Find where the given text appears and provide that cell's center as (x, y) coordinate. 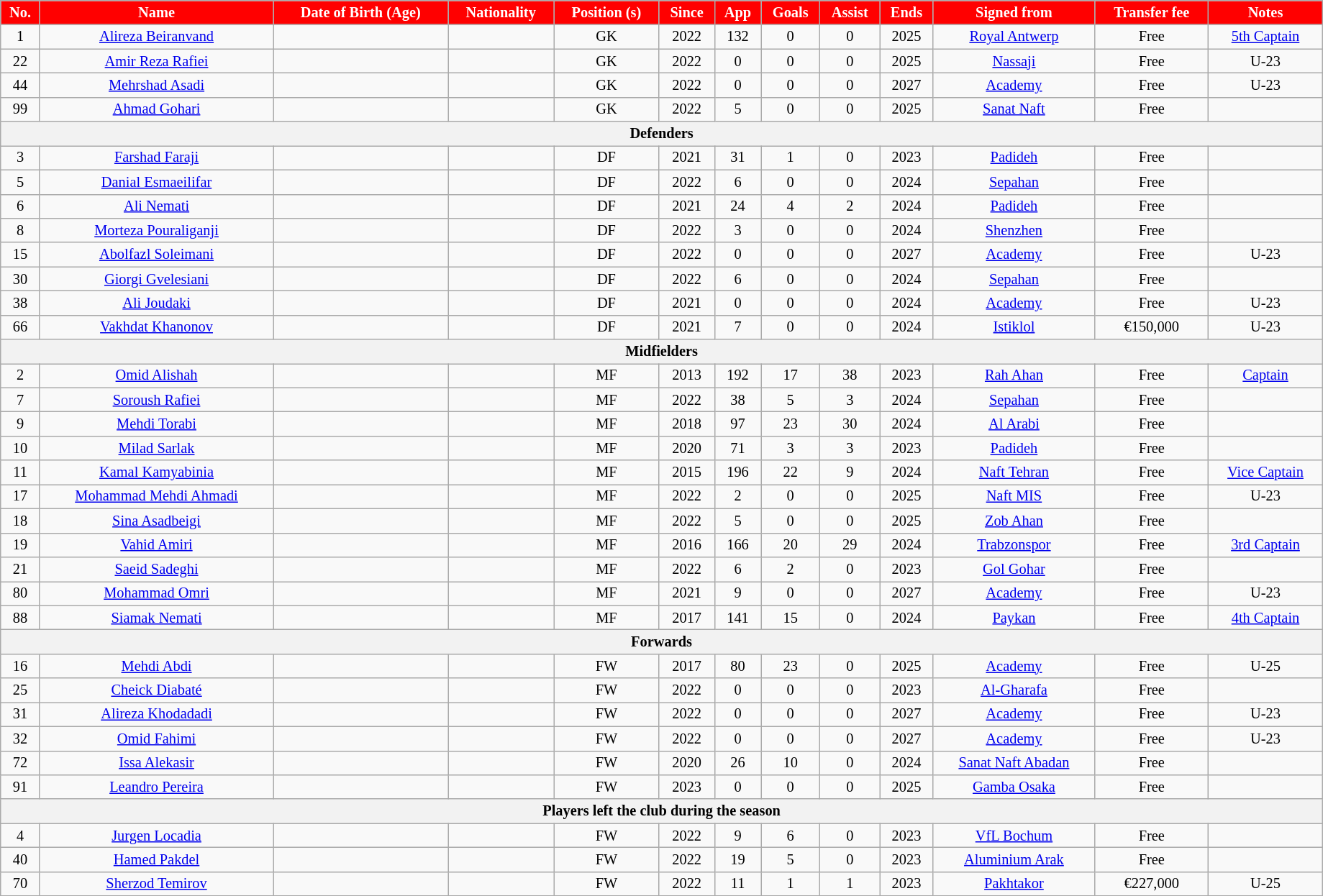
141 (738, 618)
2013 (686, 375)
Mohammad Mehdi Ahmadi (157, 496)
Sina Asadbeigi (157, 521)
App (738, 12)
Sanat Naft (1014, 109)
Hamed Pakdel (157, 859)
97 (738, 424)
Mehdi Torabi (157, 424)
Vice Captain (1266, 472)
26 (738, 763)
72 (20, 763)
€150,000 (1152, 327)
Naft MIS (1014, 496)
16 (20, 666)
99 (20, 109)
Nationality (501, 12)
Shenzhen (1014, 230)
18 (20, 521)
4th Captain (1266, 618)
Al-Gharafa (1014, 690)
Abolfazl Soleimani (157, 255)
Alireza Beiranvand (157, 37)
71 (738, 448)
Jurgen Locadia (157, 836)
Goals (791, 12)
Siamak Nemati (157, 618)
€227,000 (1152, 884)
Vahid Amiri (157, 545)
Sherzod Temirov (157, 884)
Omid Alishah (157, 375)
44 (20, 85)
Rah Ahan (1014, 375)
Ali Nemati (157, 206)
Mehdi Abdi (157, 666)
29 (850, 545)
Zob Ahan (1014, 521)
88 (20, 618)
Soroush Rafiei (157, 400)
Danial Esmaeilifar (157, 182)
Date of Birth (Age) (361, 12)
8 (20, 230)
Pakhtakor (1014, 884)
Saeid Sadeghi (157, 569)
Kamal Kamyabinia (157, 472)
Transfer fee (1152, 12)
Midfielders (662, 352)
24 (738, 206)
Since (686, 12)
2016 (686, 545)
Assist (850, 12)
VfL Bochum (1014, 836)
70 (20, 884)
5th Captain (1266, 37)
196 (738, 472)
Captain (1266, 375)
21 (20, 569)
Giorgi Gvelesiani (157, 279)
Istiklol (1014, 327)
2018 (686, 424)
Naft Tehran (1014, 472)
166 (738, 545)
Trabzonspor (1014, 545)
66 (20, 327)
Issa Alekasir (157, 763)
91 (20, 787)
Name (157, 12)
Morteza Pouraliganji (157, 230)
Gol Gohar (1014, 569)
Defenders (662, 134)
192 (738, 375)
Ahmad Gohari (157, 109)
Vakhdat Khanonov (157, 327)
Aluminium Arak (1014, 859)
Signed from (1014, 12)
Notes (1266, 12)
Gamba Osaka (1014, 787)
Amir Reza Rafiei (157, 61)
25 (20, 690)
Ends (906, 12)
Alireza Khodadadi (157, 714)
Nassaji (1014, 61)
Farshad Faraji (157, 157)
Al Arabi (1014, 424)
2015 (686, 472)
No. (20, 12)
132 (738, 37)
Ali Joudaki (157, 303)
Royal Antwerp (1014, 37)
40 (20, 859)
Cheick Diabaté (157, 690)
Paykan (1014, 618)
Mehrshad Asadi (157, 85)
Omid Fahimi (157, 739)
Leandro Pereira (157, 787)
32 (20, 739)
Mohammad Omri (157, 593)
Sanat Naft Abadan (1014, 763)
20 (791, 545)
Milad Sarlak (157, 448)
3rd Captain (1266, 545)
Position (s) (606, 12)
Players left the club during the season (662, 811)
Forwards (662, 641)
